Determine the (X, Y) coordinate at the center of the cell enclosing the given text.  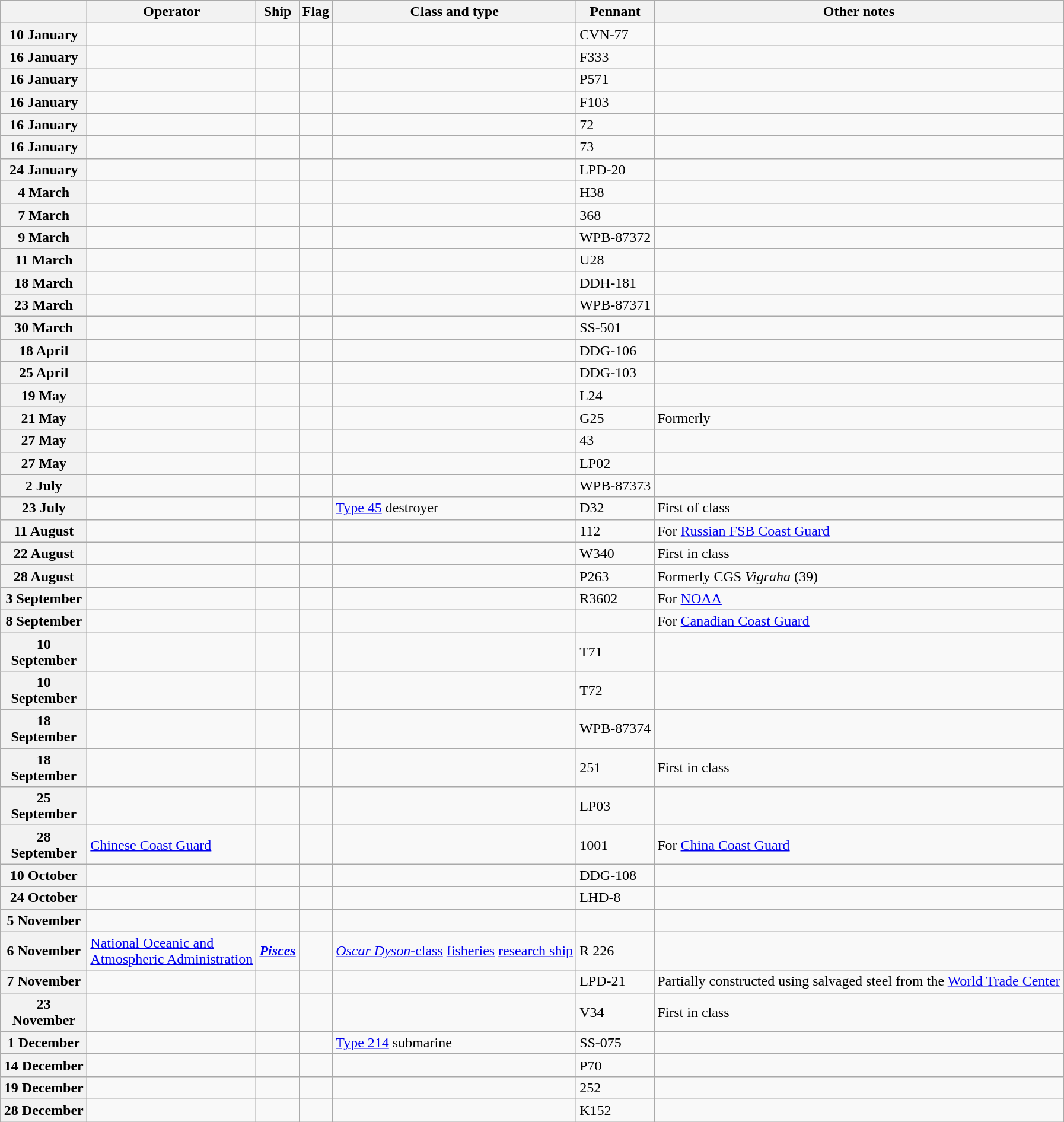
Formerly CGS Vigraha (39) (859, 576)
For Canadian Coast Guard (859, 621)
368 (616, 215)
DDG-103 (616, 373)
P571 (616, 79)
4 March (44, 192)
First of class (859, 508)
WPB-87372 (616, 237)
28 August (44, 576)
K152 (616, 1110)
2 July (44, 486)
WPB-87374 (616, 729)
72 (616, 125)
T71 (616, 651)
Ship (278, 12)
Formerly (859, 418)
P263 (616, 576)
National Oceanic andAtmospheric Administration (172, 951)
Flag (316, 12)
25 April (44, 373)
14 December (44, 1065)
18 March (44, 283)
DDG-108 (616, 875)
For China Coast Guard (859, 844)
Chinese Coast Guard (172, 844)
Type 214 submarine (454, 1043)
Partially constructed using salvaged steel from the World Trade Center (859, 981)
10 October (44, 875)
L24 (616, 396)
3 September (44, 598)
23 November (44, 1012)
252 (616, 1088)
28 December (44, 1110)
D32 (616, 508)
For Russian FSB Coast Guard (859, 531)
11 March (44, 260)
For NOAA (859, 598)
22 August (44, 553)
DDH-181 (616, 283)
CVN-77 (616, 34)
Pennant (616, 12)
10 January (44, 34)
11 August (44, 531)
19 December (44, 1088)
1 December (44, 1043)
H38 (616, 192)
Type 45 destroyer (454, 508)
1001 (616, 844)
T72 (616, 690)
V34 (616, 1012)
LPD-20 (616, 170)
8 September (44, 621)
SS-501 (616, 328)
251 (616, 767)
19 May (44, 396)
Class and type (454, 12)
WPB-87371 (616, 305)
7 November (44, 981)
9 March (44, 237)
LHD-8 (616, 898)
25 September (44, 807)
Oscar Dyson-class fisheries research ship (454, 951)
W340 (616, 553)
DDG-106 (616, 350)
LP02 (616, 463)
43 (616, 441)
28 September (44, 844)
WPB-87373 (616, 486)
LP03 (616, 807)
5 November (44, 920)
F103 (616, 102)
18 April (44, 350)
Other notes (859, 12)
R3602 (616, 598)
P70 (616, 1065)
G25 (616, 418)
23 March (44, 305)
73 (616, 147)
SS-075 (616, 1043)
Pisces (278, 951)
112 (616, 531)
30 March (44, 328)
F333 (616, 57)
LPD-21 (616, 981)
23 July (44, 508)
Operator (172, 12)
R 226 (616, 951)
6 November (44, 951)
24 October (44, 898)
21 May (44, 418)
U28 (616, 260)
7 March (44, 215)
24 January (44, 170)
